Locate the cell with the specified text and output its (x, y) center coordinate. 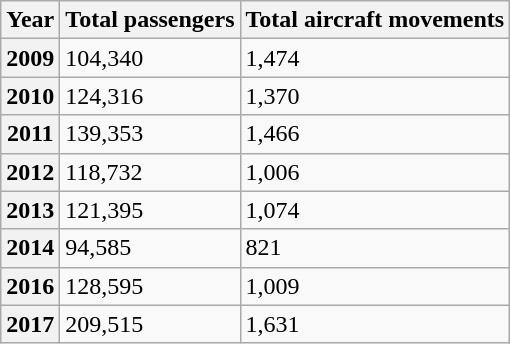
Year (30, 20)
2010 (30, 96)
1,074 (375, 210)
209,515 (150, 324)
121,395 (150, 210)
2009 (30, 58)
1,006 (375, 172)
2014 (30, 248)
104,340 (150, 58)
2013 (30, 210)
1,631 (375, 324)
1,370 (375, 96)
Total aircraft movements (375, 20)
1,466 (375, 134)
Total passengers (150, 20)
1,474 (375, 58)
2011 (30, 134)
1,009 (375, 286)
2017 (30, 324)
94,585 (150, 248)
821 (375, 248)
128,595 (150, 286)
2012 (30, 172)
118,732 (150, 172)
139,353 (150, 134)
124,316 (150, 96)
2016 (30, 286)
